Pinpoint the cell where the given text exists, returning its [X, Y] midpoint coordinate. 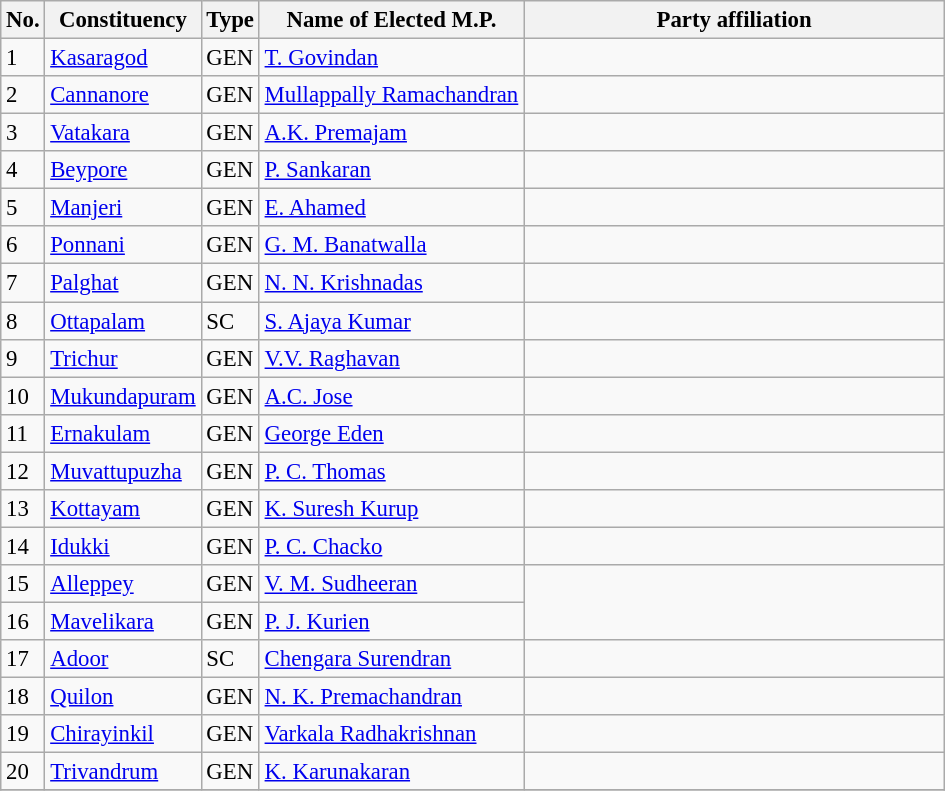
Muvattupuzha [123, 471]
Ponnani [123, 245]
Adoor [123, 659]
V.V. Raghavan [391, 358]
Vatakara [123, 133]
Ottapalam [123, 321]
Chengara Surendran [391, 659]
9 [23, 358]
10 [23, 396]
Trichur [123, 358]
T. Govindan [391, 58]
Type [230, 20]
Ernakulam [123, 433]
Name of Elected M.P. [391, 20]
Alleppey [123, 584]
1 [23, 58]
George Eden [391, 433]
7 [23, 283]
P. C. Chacko [391, 546]
Manjeri [123, 208]
A.K. Premajam [391, 133]
Palghat [123, 283]
Beypore [123, 170]
Trivandrum [123, 772]
G. M. Banatwalla [391, 245]
15 [23, 584]
Mavelikara [123, 621]
E. Ahamed [391, 208]
No. [23, 20]
Chirayinkil [123, 734]
S. Ajaya Kumar [391, 321]
Party affiliation [734, 20]
14 [23, 546]
12 [23, 471]
Quilon [123, 697]
3 [23, 133]
K. Suresh Kurup [391, 509]
Kasaragod [123, 58]
Mukundapuram [123, 396]
13 [23, 509]
2 [23, 95]
P. Sankaran [391, 170]
18 [23, 697]
6 [23, 245]
V. M. Sudheeran [391, 584]
4 [23, 170]
17 [23, 659]
A.C. Jose [391, 396]
11 [23, 433]
20 [23, 772]
P. C. Thomas [391, 471]
16 [23, 621]
5 [23, 208]
N. N. Krishnadas [391, 283]
Kottayam [123, 509]
Constituency [123, 20]
8 [23, 321]
P. J. Kurien [391, 621]
K. Karunakaran [391, 772]
N. K. Premachandran [391, 697]
Varkala Radhakrishnan [391, 734]
Idukki [123, 546]
Mullappally Ramachandran [391, 95]
19 [23, 734]
Cannanore [123, 95]
